Search for the cell housing the specified text and yield its [x, y] center coordinate. 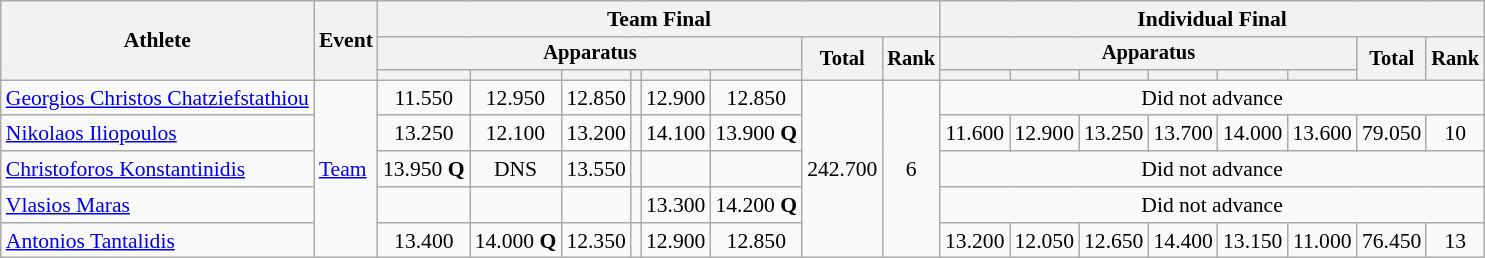
14.000 [1252, 134]
Team Final [659, 19]
242.700 [842, 169]
Athlete [158, 40]
Vlasios Maras [158, 205]
Georgios Christos Chatziefstathiou [158, 98]
13.600 [1322, 134]
13.700 [1182, 134]
13.900 Q [756, 134]
13.300 [676, 205]
Christoforos Konstantinidis [158, 169]
11.550 [424, 98]
79.050 [1392, 134]
Event [346, 40]
13.550 [596, 169]
14.100 [676, 134]
12.950 [516, 98]
11.600 [974, 134]
Team [346, 169]
6 [911, 169]
12.100 [516, 134]
13.950 Q [424, 169]
13.200 [596, 134]
Individual Final [1212, 19]
10 [1455, 134]
DNS [516, 169]
Nikolaos Iliopoulos [158, 134]
14.200 Q [756, 205]
